Search for the cell housing the specified text and yield its (x, y) center coordinate. 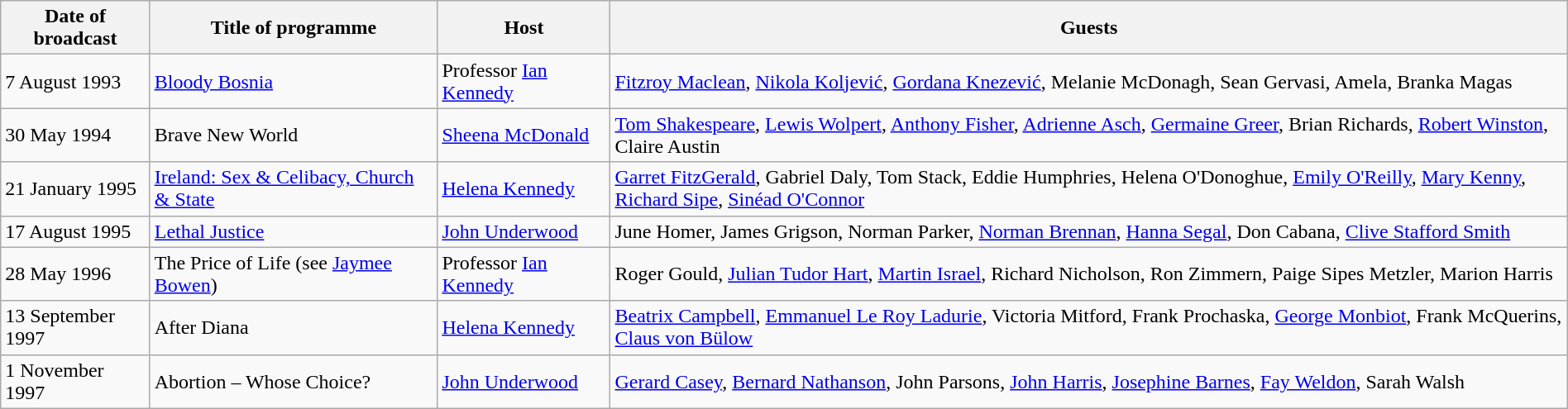
30 May 1994 (75, 136)
Beatrix Campbell, Emmanuel Le Roy Ladurie, Victoria Mitford, Frank Prochaska, George Monbiot, Frank McQuerins, Claus von Bülow (1088, 327)
17 August 1995 (75, 231)
After Diana (294, 327)
Host (524, 28)
7 August 1993 (75, 81)
Title of programme (294, 28)
The Price of Life (see Jaymee Bowen) (294, 274)
28 May 1996 (75, 274)
Brave New World (294, 136)
1 November 1997 (75, 382)
Guests (1088, 28)
June Homer, James Grigson, Norman Parker, Norman Brennan, Hanna Segal, Don Cabana, Clive Stafford Smith (1088, 231)
Sheena McDonald (524, 136)
Roger Gould, Julian Tudor Hart, Martin Israel, Richard Nicholson, Ron Zimmern, Paige Sipes Metzler, Marion Harris (1088, 274)
Tom Shakespeare, Lewis Wolpert, Anthony Fisher, Adrienne Asch, Germaine Greer, Brian Richards, Robert Winston, Claire Austin (1088, 136)
Garret FitzGerald, Gabriel Daly, Tom Stack, Eddie Humphries, Helena O'Donoghue, Emily O'Reilly, Mary Kenny, Richard Sipe, Sinéad O'Connor (1088, 188)
Bloody Bosnia (294, 81)
Lethal Justice (294, 231)
Abortion – Whose Choice? (294, 382)
Ireland: Sex & Celibacy, Church & State (294, 188)
Fitzroy Maclean, Nikola Koljević, Gordana Knezević, Melanie McDonagh, Sean Gervasi, Amela, Branka Magas (1088, 81)
Gerard Casey, Bernard Nathanson, John Parsons, John Harris, Josephine Barnes, Fay Weldon, Sarah Walsh (1088, 382)
21 January 1995 (75, 188)
Date of broadcast (75, 28)
13 September 1997 (75, 327)
